Return (x, y) of the center of cell containing provided text 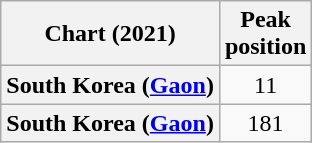
Peakposition (265, 34)
Chart (2021) (110, 34)
11 (265, 85)
181 (265, 123)
